For the text-containing cell, return its midpoint in (X, Y) coordinate format. 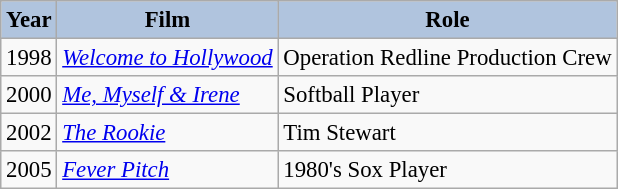
Tim Stewart (448, 133)
1998 (29, 58)
1980's Sox Player (448, 170)
Me, Myself & Irene (168, 95)
Fever Pitch (168, 170)
Year (29, 20)
Softball Player (448, 95)
2005 (29, 170)
2000 (29, 95)
2002 (29, 133)
Welcome to Hollywood (168, 58)
Role (448, 20)
Film (168, 20)
Operation Redline Production Crew (448, 58)
The Rookie (168, 133)
